Determine the [x, y] coordinate at the center of the cell enclosing the given text.  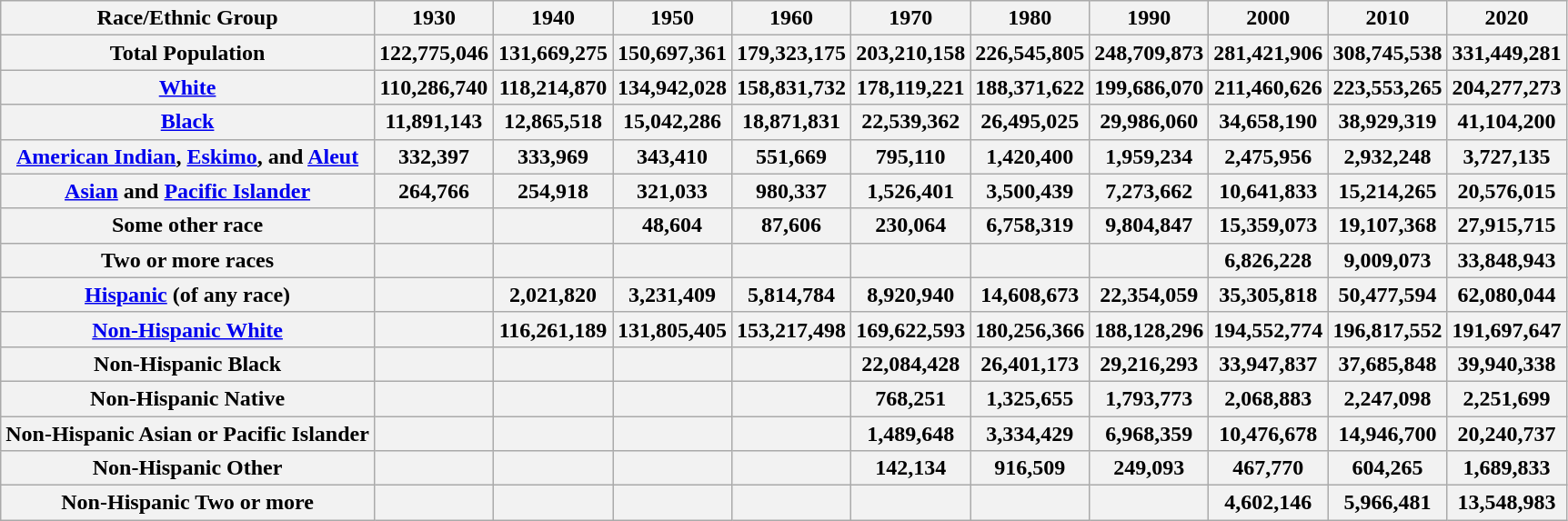
Asian and Pacific Islander [187, 191]
3,231,409 [673, 295]
Non-Hispanic Two or more [187, 503]
Some other race [187, 225]
87,606 [791, 225]
6,968,359 [1150, 434]
14,608,673 [1030, 295]
Total Population [187, 53]
230,064 [911, 225]
37,685,848 [1388, 364]
22,539,362 [911, 122]
248,709,873 [1150, 53]
153,217,498 [791, 329]
131,669,275 [553, 53]
223,553,265 [1388, 87]
7,273,662 [1150, 191]
2010 [1388, 18]
2000 [1268, 18]
264,766 [433, 191]
1980 [1030, 18]
15,359,073 [1268, 225]
22,084,428 [911, 364]
604,265 [1388, 468]
226,545,805 [1030, 53]
768,251 [911, 398]
2,247,098 [1388, 398]
169,622,593 [911, 329]
Hispanic (of any race) [187, 295]
2,021,820 [553, 295]
1960 [791, 18]
9,009,073 [1388, 260]
38,929,319 [1388, 122]
150,697,361 [673, 53]
9,804,847 [1150, 225]
American Indian, Eskimo, and Aleut [187, 156]
467,770 [1268, 468]
118,214,870 [553, 87]
Black [187, 122]
48,604 [673, 225]
2020 [1506, 18]
178,119,221 [911, 87]
122,775,046 [433, 53]
2,932,248 [1388, 156]
331,449,281 [1506, 53]
41,104,200 [1506, 122]
26,401,173 [1030, 364]
134,942,028 [673, 87]
18,871,831 [791, 122]
20,576,015 [1506, 191]
8,920,940 [911, 295]
62,080,044 [1506, 295]
Race/Ethnic Group [187, 18]
2,475,956 [1268, 156]
10,641,833 [1268, 191]
551,669 [791, 156]
1950 [673, 18]
110,286,740 [433, 87]
180,256,366 [1030, 329]
179,323,175 [791, 53]
13,548,983 [1506, 503]
29,216,293 [1150, 364]
15,042,286 [673, 122]
254,918 [553, 191]
12,865,518 [553, 122]
35,305,818 [1268, 295]
6,758,319 [1030, 225]
34,658,190 [1268, 122]
131,805,405 [673, 329]
20,240,737 [1506, 434]
1970 [911, 18]
980,337 [791, 191]
3,727,135 [1506, 156]
1,420,400 [1030, 156]
11,891,143 [433, 122]
1,325,655 [1030, 398]
188,128,296 [1150, 329]
2,251,699 [1506, 398]
6,826,228 [1268, 260]
2,068,883 [1268, 398]
29,986,060 [1150, 122]
1990 [1150, 18]
Two or more races [187, 260]
50,477,594 [1388, 295]
158,831,732 [791, 87]
199,686,070 [1150, 87]
1,793,773 [1150, 398]
203,210,158 [911, 53]
1,689,833 [1506, 468]
204,277,273 [1506, 87]
249,093 [1150, 468]
5,966,481 [1388, 503]
194,552,774 [1268, 329]
308,745,538 [1388, 53]
Non-Hispanic Asian or Pacific Islander [187, 434]
10,476,678 [1268, 434]
343,410 [673, 156]
5,814,784 [791, 295]
321,033 [673, 191]
15,214,265 [1388, 191]
26,495,025 [1030, 122]
142,134 [911, 468]
22,354,059 [1150, 295]
33,848,943 [1506, 260]
Non-Hispanic Other [187, 468]
39,940,338 [1506, 364]
1,489,648 [911, 434]
Non-Hispanic Black [187, 364]
27,915,715 [1506, 225]
Non-Hispanic Native [187, 398]
333,969 [553, 156]
1,526,401 [911, 191]
White [187, 87]
33,947,837 [1268, 364]
281,421,906 [1268, 53]
Non-Hispanic White [187, 329]
3,334,429 [1030, 434]
188,371,622 [1030, 87]
4,602,146 [1268, 503]
332,397 [433, 156]
196,817,552 [1388, 329]
1940 [553, 18]
191,697,647 [1506, 329]
3,500,439 [1030, 191]
14,946,700 [1388, 434]
795,110 [911, 156]
1930 [433, 18]
916,509 [1030, 468]
19,107,368 [1388, 225]
211,460,626 [1268, 87]
1,959,234 [1150, 156]
116,261,189 [553, 329]
